Detect which cell encompasses the target text, then output its (X, Y) center coordinate. 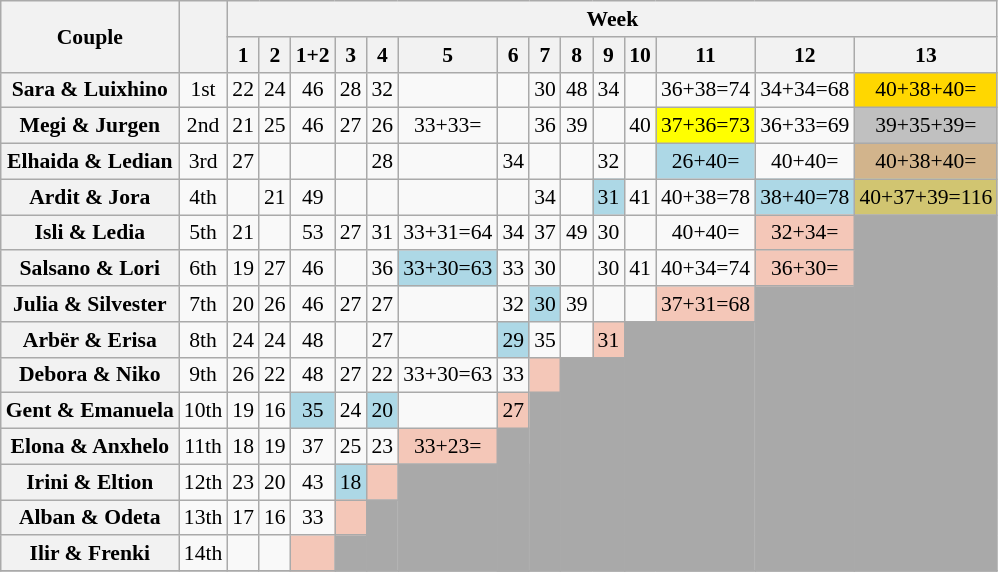
11 (706, 55)
9th (204, 375)
Salsano & Lori (90, 269)
29 (513, 340)
Elona & Anxhelo (90, 447)
3rd (204, 162)
8 (577, 55)
10 (640, 55)
Julia & Silvester (90, 304)
32+34= (804, 233)
34+34=68 (804, 90)
5 (448, 55)
11th (204, 447)
Ardit & Jora (90, 197)
7 (545, 55)
4th (204, 197)
40 (640, 126)
13 (926, 55)
26+40= (706, 162)
Megi & Jurgen (90, 126)
Couple (90, 36)
3 (351, 55)
Arbër & Erisa (90, 340)
37+31=68 (706, 304)
4 (382, 55)
Irini & Eltion (90, 482)
36+38=74 (706, 90)
7th (204, 304)
2nd (204, 126)
37+36=73 (706, 126)
33+31=64 (448, 233)
9 (609, 55)
14th (204, 554)
2 (275, 55)
17 (243, 518)
40+37+39=116 (926, 197)
Ilir & Frenki (90, 554)
Gent & Emanuela (90, 411)
39+35+39= (926, 126)
12 (804, 55)
36+33=69 (804, 126)
Week (612, 19)
33+23= (448, 447)
8th (204, 340)
Sara & Luixhino (90, 90)
6th (204, 269)
6 (513, 55)
10th (204, 411)
13th (204, 518)
38+40=78 (804, 197)
43 (313, 482)
1st (204, 90)
33+33= (448, 126)
36+30= (804, 269)
Elhaida & Ledian (90, 162)
1+2 (313, 55)
Debora & Niko (90, 375)
1 (243, 55)
Isli & Ledia (90, 233)
Alban & Odeta (90, 518)
5th (204, 233)
40+34=74 (706, 269)
40+38=78 (706, 197)
53 (313, 233)
12th (204, 482)
